Provide the (x, y) coordinate of the cell's center where the given text is located.  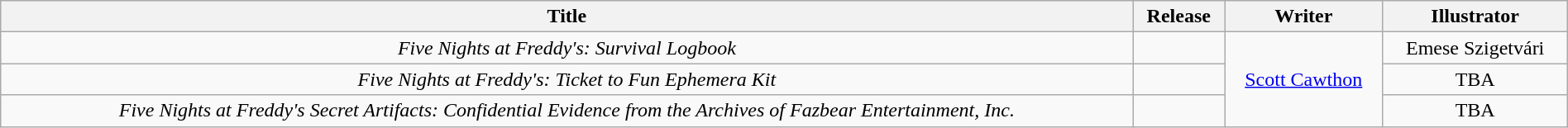
Five Nights at Freddy's: Survival Logbook (567, 48)
Five Nights at Freddy's Secret Artifacts: Confidential Evidence from the Archives of Fazbear Entertainment, Inc. (567, 111)
Illustrator (1475, 17)
Scott Cawthon (1304, 79)
Five Nights at Freddy's: Ticket to Fun Ephemera Kit (567, 79)
Release (1179, 17)
Emese Szigetvári (1475, 48)
Title (567, 17)
Writer (1304, 17)
